Locate the cell with the specified text and output its (X, Y) center coordinate. 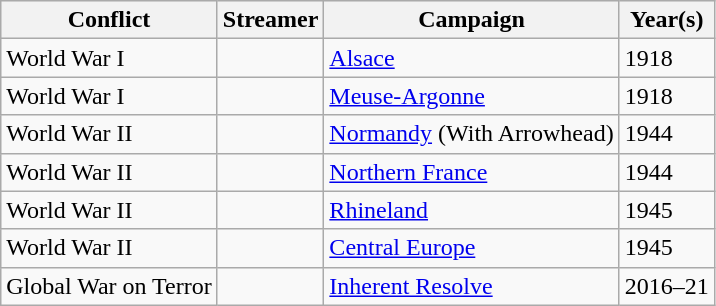
Northern France (472, 172)
2016–21 (666, 286)
Streamer (270, 20)
Inherent Resolve (472, 286)
Rhineland (472, 210)
Meuse-Argonne (472, 96)
Conflict (110, 20)
Central Europe (472, 248)
Normandy (With Arrowhead) (472, 134)
Year(s) (666, 20)
Alsace (472, 58)
Global War on Terror (110, 286)
Campaign (472, 20)
